Capture the cell that displays the provided text and extract its (X, Y) central coordinate. 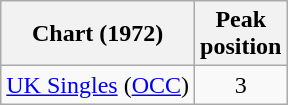
Chart (1972) (98, 34)
Peakposition (241, 34)
3 (241, 85)
UK Singles (OCC) (98, 85)
